Output the (x, y) coordinate of the center of the cell containing the given text.  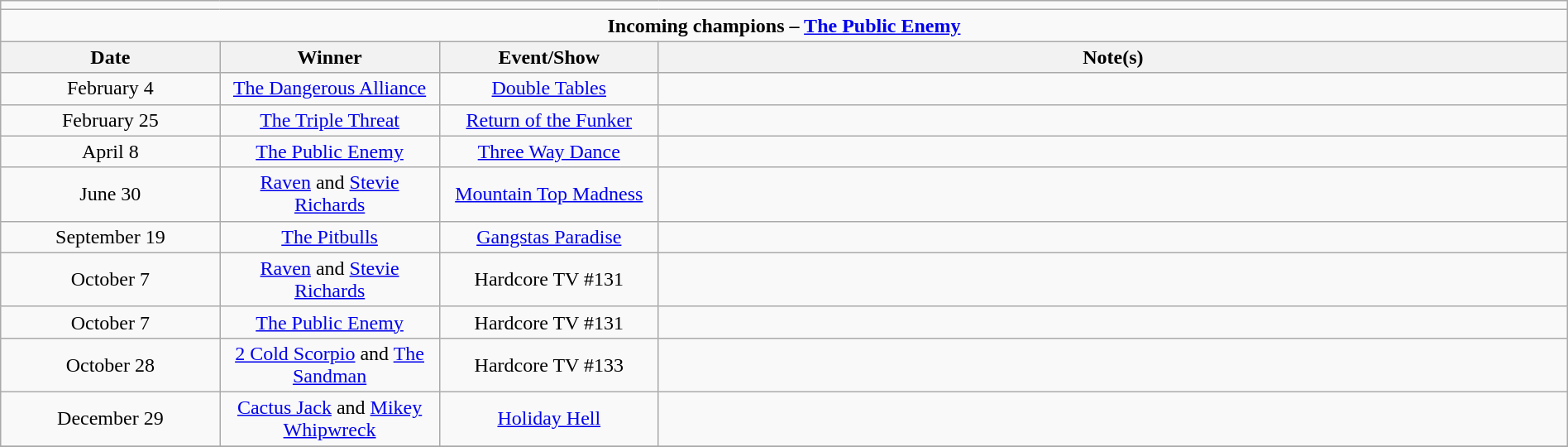
October 28 (111, 364)
Note(s) (1113, 57)
September 19 (111, 237)
The Pitbulls (329, 237)
Double Tables (549, 89)
Gangstas Paradise (549, 237)
Cactus Jack and Mikey Whipwreck (329, 419)
February 25 (111, 120)
December 29 (111, 419)
Mountain Top Madness (549, 194)
Return of the Funker (549, 120)
Winner (329, 57)
February 4 (111, 89)
Date (111, 57)
Three Way Dance (549, 151)
April 8 (111, 151)
Event/Show (549, 57)
June 30 (111, 194)
Incoming champions – The Public Enemy (784, 26)
The Dangerous Alliance (329, 89)
2 Cold Scorpio and The Sandman (329, 364)
Holiday Hell (549, 419)
The Triple Threat (329, 120)
Hardcore TV #133 (549, 364)
